Scan for the cell matching the given text and deliver its (x, y) coordinate at center. 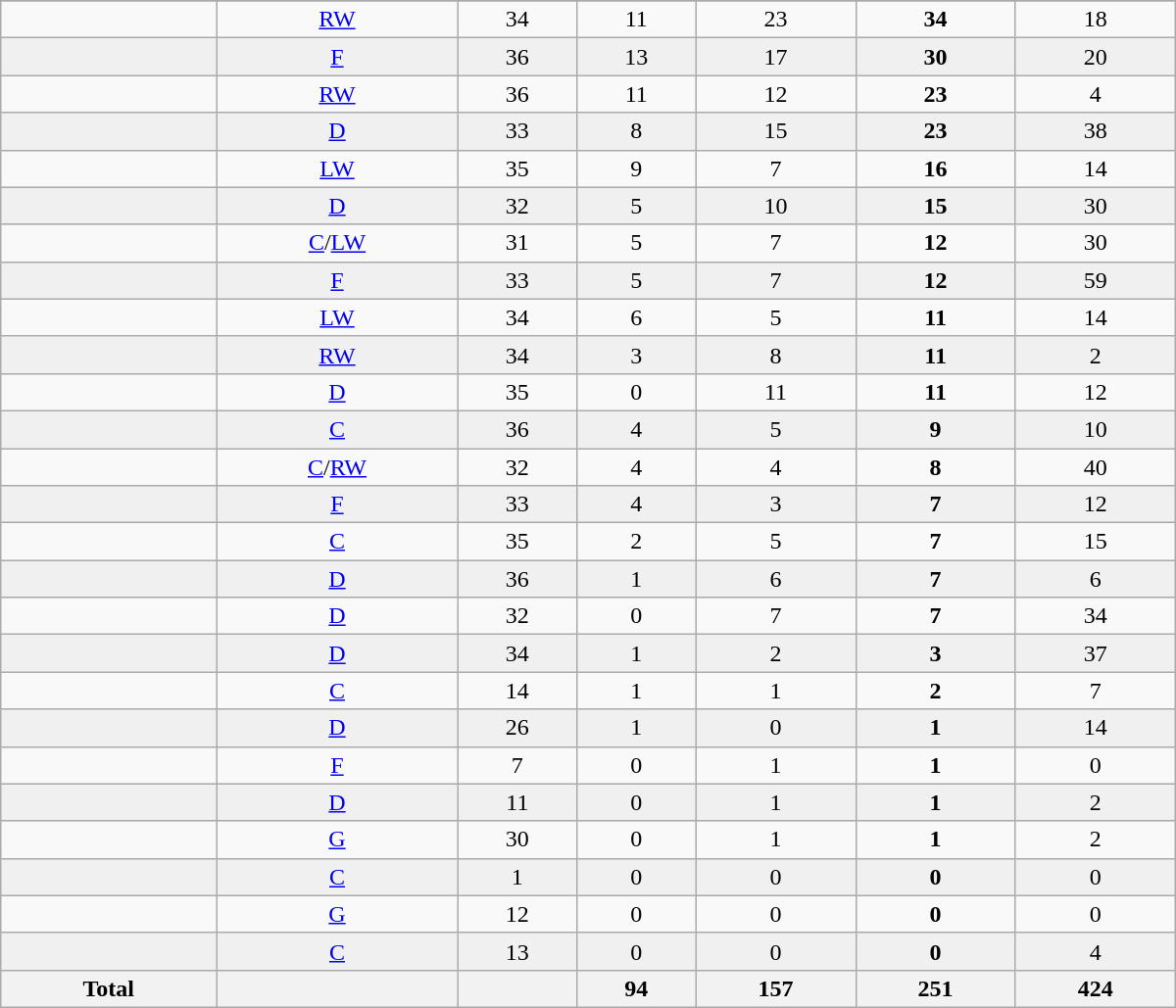
C/RW (337, 467)
31 (517, 243)
26 (517, 728)
38 (1096, 131)
157 (776, 988)
Total (109, 988)
251 (935, 988)
20 (1096, 57)
40 (1096, 467)
18 (1096, 20)
17 (776, 57)
37 (1096, 653)
16 (935, 168)
94 (637, 988)
C/LW (337, 243)
59 (1096, 280)
424 (1096, 988)
